Capture the cell that displays the provided text and extract its (X, Y) central coordinate. 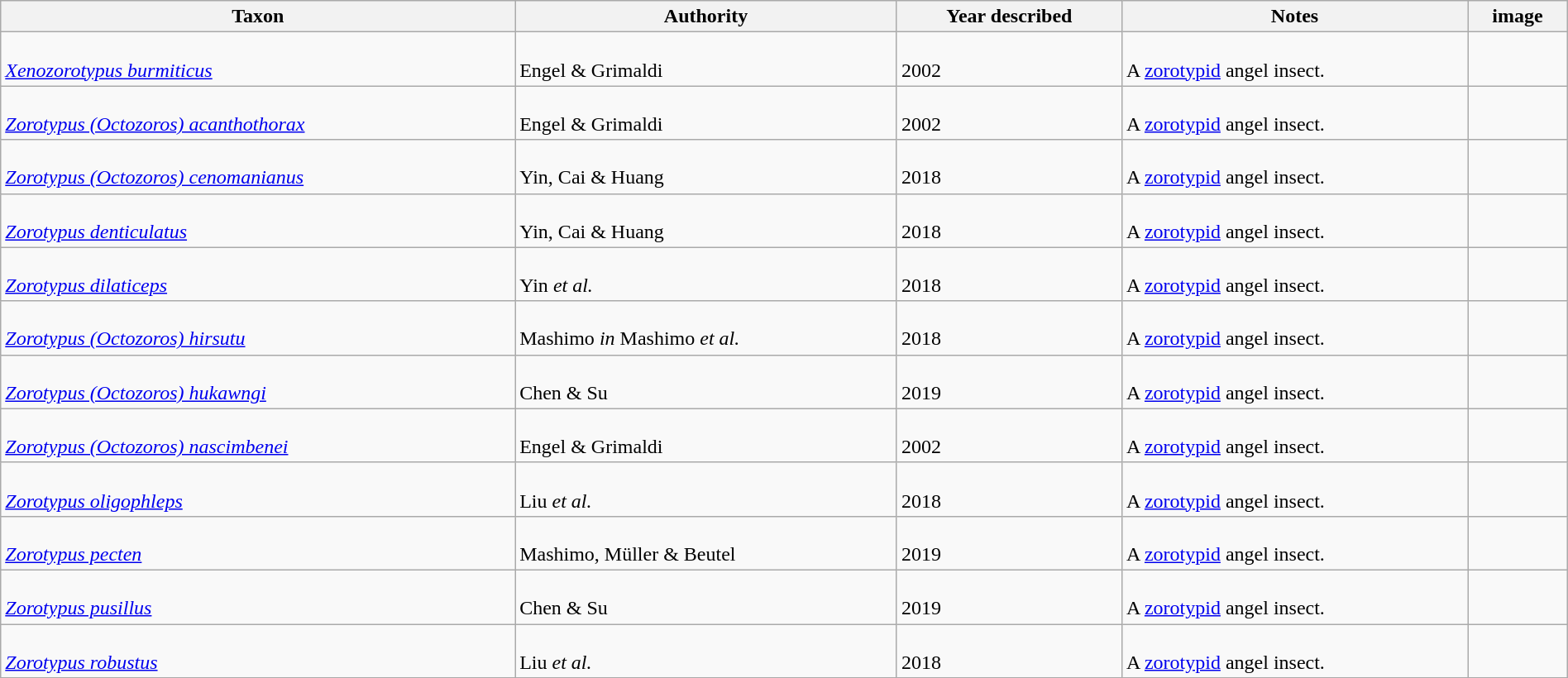
Authority (706, 17)
Zorotypus (Octozoros) acanthothorax (258, 112)
Zorotypus (Octozoros) hirsutu (258, 327)
Zorotypus robustus (258, 650)
Zorotypus pusillus (258, 597)
Zorotypus dilaticeps (258, 275)
Zorotypus (Octozoros) hukawngi (258, 382)
Zorotypus (Octozoros) cenomanianus (258, 167)
Year described (1009, 17)
Mashimo, Müller & Beutel (706, 542)
Zorotypus oligophleps (258, 489)
Mashimo in Mashimo et al. (706, 327)
Notes (1294, 17)
Zorotypus pecten (258, 542)
Zorotypus (Octozoros) nascimbenei (258, 435)
image (1518, 17)
Xenozorotypus burmiticus (258, 60)
Yin et al. (706, 275)
Taxon (258, 17)
Zorotypus denticulatus (258, 220)
